Search for the cell housing the specified text and yield its [X, Y] center coordinate. 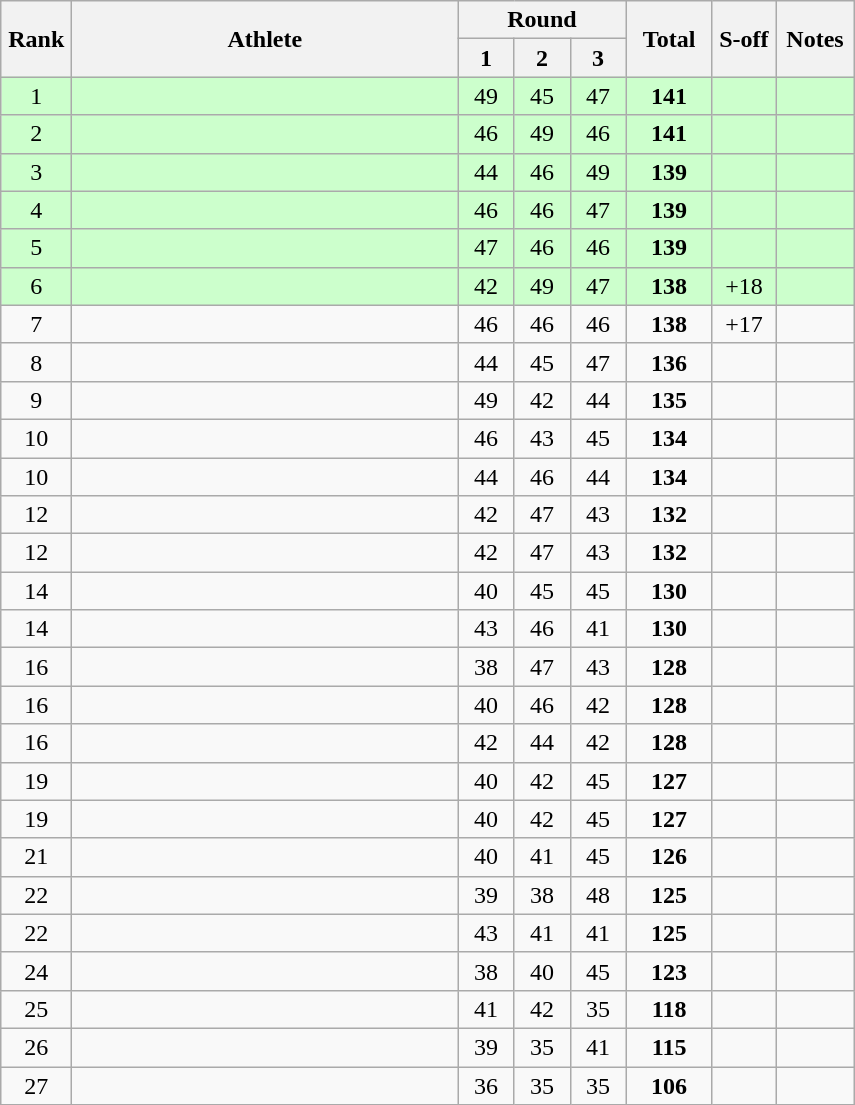
+18 [744, 286]
Round [542, 20]
123 [669, 971]
36 [486, 1085]
26 [36, 1047]
118 [669, 1009]
+17 [744, 324]
8 [36, 362]
Athlete [265, 39]
S-off [744, 39]
24 [36, 971]
Rank [36, 39]
6 [36, 286]
48 [598, 895]
136 [669, 362]
21 [36, 857]
7 [36, 324]
25 [36, 1009]
5 [36, 248]
27 [36, 1085]
9 [36, 400]
126 [669, 857]
4 [36, 210]
106 [669, 1085]
115 [669, 1047]
Notes [816, 39]
135 [669, 400]
Total [669, 39]
